Return the [X, Y] coordinate for the center point of the cell that contains the specified text.  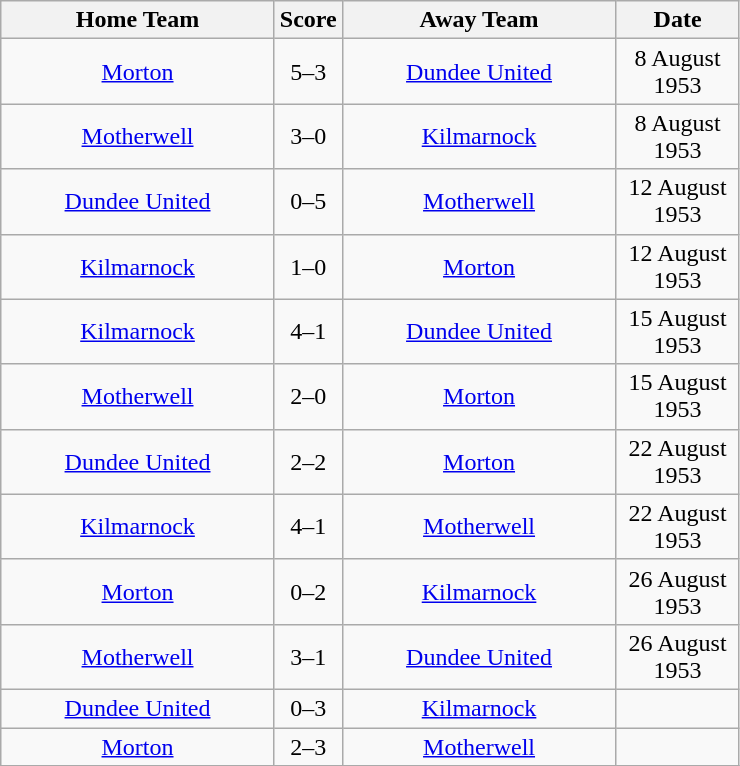
Home Team [138, 20]
0–3 [308, 708]
3–1 [308, 656]
Date [678, 20]
2–3 [308, 747]
0–5 [308, 202]
3–0 [308, 136]
5–3 [308, 72]
1–0 [308, 266]
Away Team [479, 20]
2–2 [308, 462]
Score [308, 20]
2–0 [308, 396]
0–2 [308, 592]
